Search for the cell housing the specified text and yield its (x, y) center coordinate. 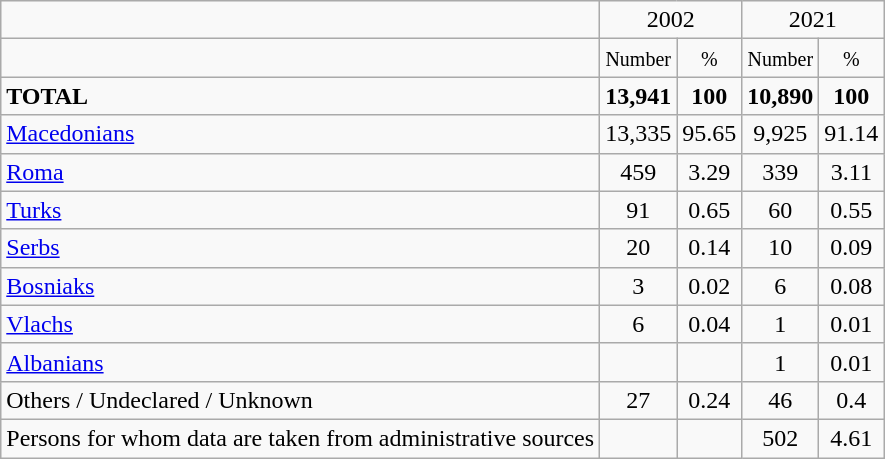
Vlachs (300, 324)
Bosniaks (300, 286)
459 (638, 172)
0.02 (710, 286)
Serbs (300, 248)
TOTAL (300, 96)
13,941 (638, 96)
Persons for whom data are taken from administrative sources (300, 438)
91 (638, 210)
46 (780, 400)
3.29 (710, 172)
95.65 (710, 134)
91.14 (852, 134)
0.55 (852, 210)
4.61 (852, 438)
2002 (671, 20)
9,925 (780, 134)
0.09 (852, 248)
2021 (813, 20)
Albanians (300, 362)
60 (780, 210)
339 (780, 172)
0.24 (710, 400)
Macedonians (300, 134)
0.08 (852, 286)
502 (780, 438)
10,890 (780, 96)
3.11 (852, 172)
20 (638, 248)
0.4 (852, 400)
3 (638, 286)
Turks (300, 210)
27 (638, 400)
10 (780, 248)
0.65 (710, 210)
0.14 (710, 248)
0.04 (710, 324)
Others / Undeclared / Unknown (300, 400)
Roma (300, 172)
13,335 (638, 134)
